Return the [X, Y] coordinate for the center point of the cell that contains the specified text.  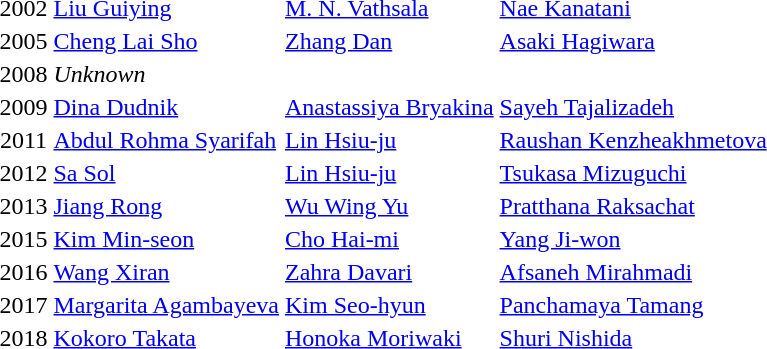
Anastassiya Bryakina [389, 107]
Wu Wing Yu [389, 206]
Zahra Davari [389, 272]
Cheng Lai Sho [166, 41]
Wang Xiran [166, 272]
Dina Dudnik [166, 107]
Zhang Dan [389, 41]
Cho Hai-mi [389, 239]
Sa Sol [166, 173]
Abdul Rohma Syarifah [166, 140]
Jiang Rong [166, 206]
Margarita Agambayeva [166, 305]
Kim Min-seon [166, 239]
Kim Seo-hyun [389, 305]
